Pinpoint the cell where the given text exists, returning its [x, y] midpoint coordinate. 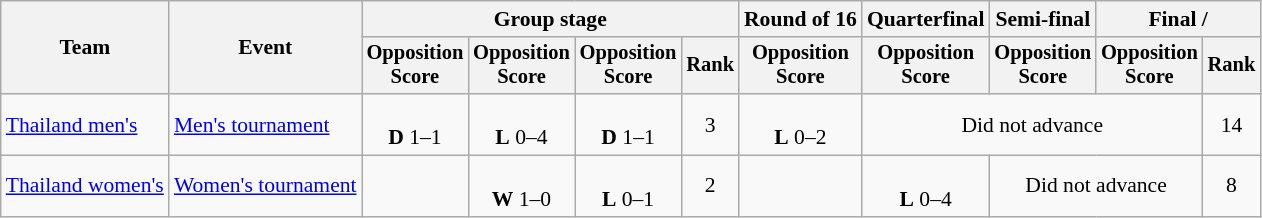
W 1–0 [522, 186]
Semi-final [1042, 19]
Men's tournament [266, 124]
Final / [1178, 19]
Team [85, 48]
L 0–1 [628, 186]
Round of 16 [800, 19]
14 [1232, 124]
Group stage [550, 19]
L 0–2 [800, 124]
Thailand women's [85, 186]
Thailand men's [85, 124]
2 [710, 186]
Event [266, 48]
8 [1232, 186]
Women's tournament [266, 186]
Quarterfinal [926, 19]
3 [710, 124]
